Identify which cell holds the provided text, then report its (X, Y) central coordinate. 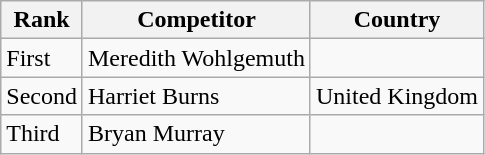
United Kingdom (396, 96)
Second (42, 96)
Competitor (196, 20)
Country (396, 20)
Meredith Wohlgemuth (196, 58)
Rank (42, 20)
Third (42, 134)
First (42, 58)
Harriet Burns (196, 96)
Bryan Murray (196, 134)
